Identify which cell holds the provided text, then report its (X, Y) central coordinate. 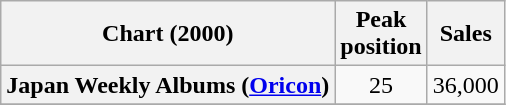
36,000 (466, 85)
Sales (466, 34)
25 (381, 85)
Chart (2000) (168, 34)
Peakposition (381, 34)
Japan Weekly Albums (Oricon) (168, 85)
